Scan for the cell matching the given text and deliver its [X, Y] coordinate at center. 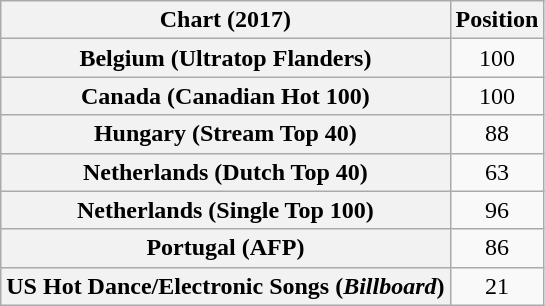
Belgium (Ultratop Flanders) [226, 58]
Netherlands (Dutch Top 40) [226, 172]
Hungary (Stream Top 40) [226, 134]
Netherlands (Single Top 100) [226, 210]
US Hot Dance/Electronic Songs (Billboard) [226, 286]
Chart (2017) [226, 20]
63 [497, 172]
86 [497, 248]
Portugal (AFP) [226, 248]
21 [497, 286]
88 [497, 134]
Position [497, 20]
Canada (Canadian Hot 100) [226, 96]
96 [497, 210]
